Output the [x, y] coordinate of the center of the cell containing the given text.  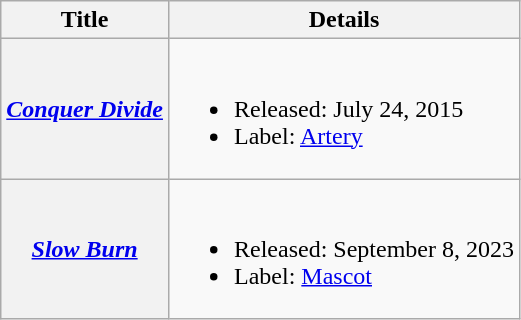
Released: July 24, 2015Label: Artery [344, 109]
Title [85, 20]
Slow Burn [85, 249]
Details [344, 20]
Released: September 8, 2023Label: Mascot [344, 249]
Conquer Divide [85, 109]
